Scan for the cell matching the given text and deliver its (x, y) coordinate at center. 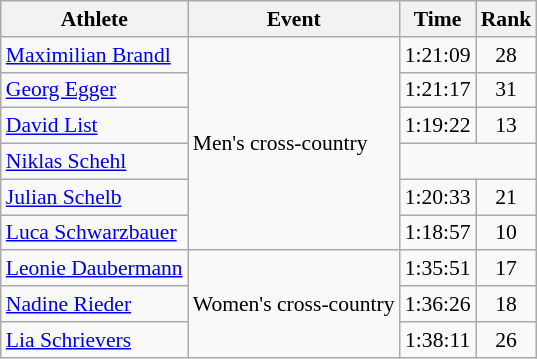
1:21:17 (438, 90)
Nadine Rieder (94, 304)
1:38:11 (438, 340)
Women's cross-country (294, 304)
David List (94, 126)
31 (506, 90)
1:18:57 (438, 233)
Men's cross-country (294, 144)
1:20:33 (438, 197)
18 (506, 304)
Niklas Schehl (94, 162)
26 (506, 340)
1:21:09 (438, 55)
1:35:51 (438, 269)
Maximilian Brandl (94, 55)
1:36:26 (438, 304)
Lia Schrievers (94, 340)
Time (438, 19)
Georg Egger (94, 90)
Leonie Daubermann (94, 269)
Event (294, 19)
17 (506, 269)
Athlete (94, 19)
21 (506, 197)
Rank (506, 19)
13 (506, 126)
1:19:22 (438, 126)
Julian Schelb (94, 197)
28 (506, 55)
10 (506, 233)
Luca Schwarzbauer (94, 233)
